Pinpoint the cell where the given text exists, returning its [X, Y] midpoint coordinate. 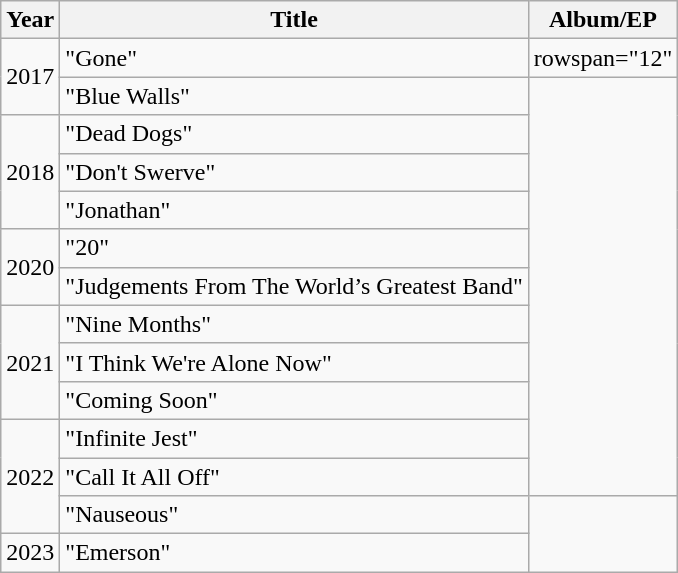
"Emerson" [294, 553]
"I Think We're Alone Now" [294, 362]
Year [30, 20]
"Nine Months" [294, 324]
"Dead Dogs" [294, 134]
rowspan="12" [603, 58]
2023 [30, 553]
Title [294, 20]
2018 [30, 172]
2021 [30, 362]
2020 [30, 267]
"Don't Swerve" [294, 172]
"Judgements From The World’s Greatest Band" [294, 286]
"Coming Soon" [294, 400]
"Nauseous" [294, 515]
Album/EP [603, 20]
"Gone" [294, 58]
2017 [30, 77]
2022 [30, 476]
"Blue Walls" [294, 96]
"Jonathan" [294, 210]
"Call It All Off" [294, 477]
"20" [294, 248]
"Infinite Jest" [294, 438]
